Return (X, Y) of the center of cell containing provided text 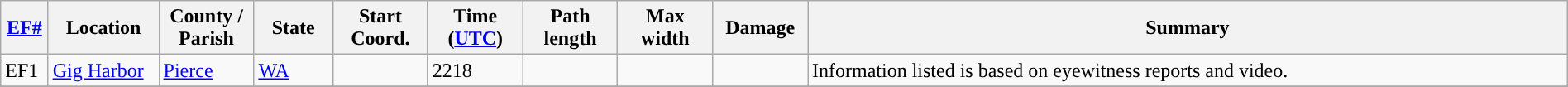
Pierce (207, 70)
Damage (761, 28)
Path length (571, 28)
Max width (665, 28)
State (294, 28)
Start Coord. (380, 28)
WA (294, 70)
Time (UTC) (475, 28)
EF# (25, 28)
County / Parish (207, 28)
Summary (1188, 28)
Gig Harbor (103, 70)
Location (103, 28)
Information listed is based on eyewitness reports and video. (1188, 70)
EF1 (25, 70)
2218 (475, 70)
